Capture the cell that displays the provided text and extract its [x, y] central coordinate. 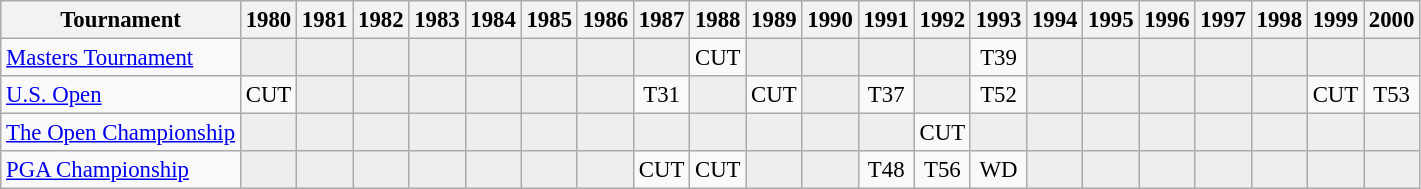
1995 [1111, 20]
1998 [1279, 20]
The Open Championship [121, 133]
1996 [1167, 20]
T53 [1392, 95]
1989 [774, 20]
Tournament [121, 20]
T56 [942, 170]
PGA Championship [121, 170]
1984 [493, 20]
1991 [886, 20]
T37 [886, 95]
1987 [661, 20]
1986 [605, 20]
1988 [718, 20]
1999 [1335, 20]
1992 [942, 20]
WD [998, 170]
1983 [437, 20]
1985 [549, 20]
1982 [381, 20]
Masters Tournament [121, 58]
1993 [998, 20]
U.S. Open [121, 95]
1980 [268, 20]
T31 [661, 95]
1994 [1055, 20]
1997 [1223, 20]
T52 [998, 95]
2000 [1392, 20]
T48 [886, 170]
1990 [830, 20]
1981 [325, 20]
T39 [998, 58]
